Search for the cell housing the specified text and yield its (x, y) center coordinate. 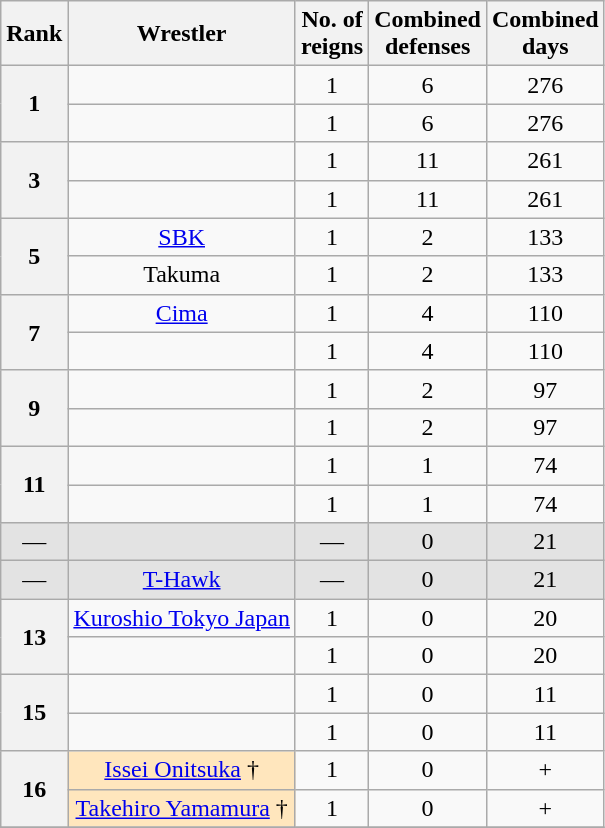
Combineddays (545, 34)
9 (34, 408)
Issei Onitsuka † (182, 770)
7 (34, 332)
15 (34, 713)
Cima (182, 313)
Wrestler (182, 34)
16 (34, 789)
13 (34, 637)
Kuroshio Tokyo Japan (182, 618)
SBK (182, 237)
No. ofreigns (332, 34)
Rank (34, 34)
Combineddefenses (428, 34)
5 (34, 256)
Takehiro Yamamura † (182, 808)
T-Hawk (182, 580)
Takuma (182, 275)
3 (34, 180)
